Return [X, Y] of the center of cell containing provided text 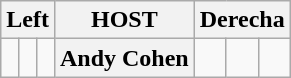
HOST [124, 20]
Andy Cohen [124, 58]
Left [28, 20]
Derecha [242, 20]
